From the cell containing the given text, extract its center point as (x, y) coordinate. 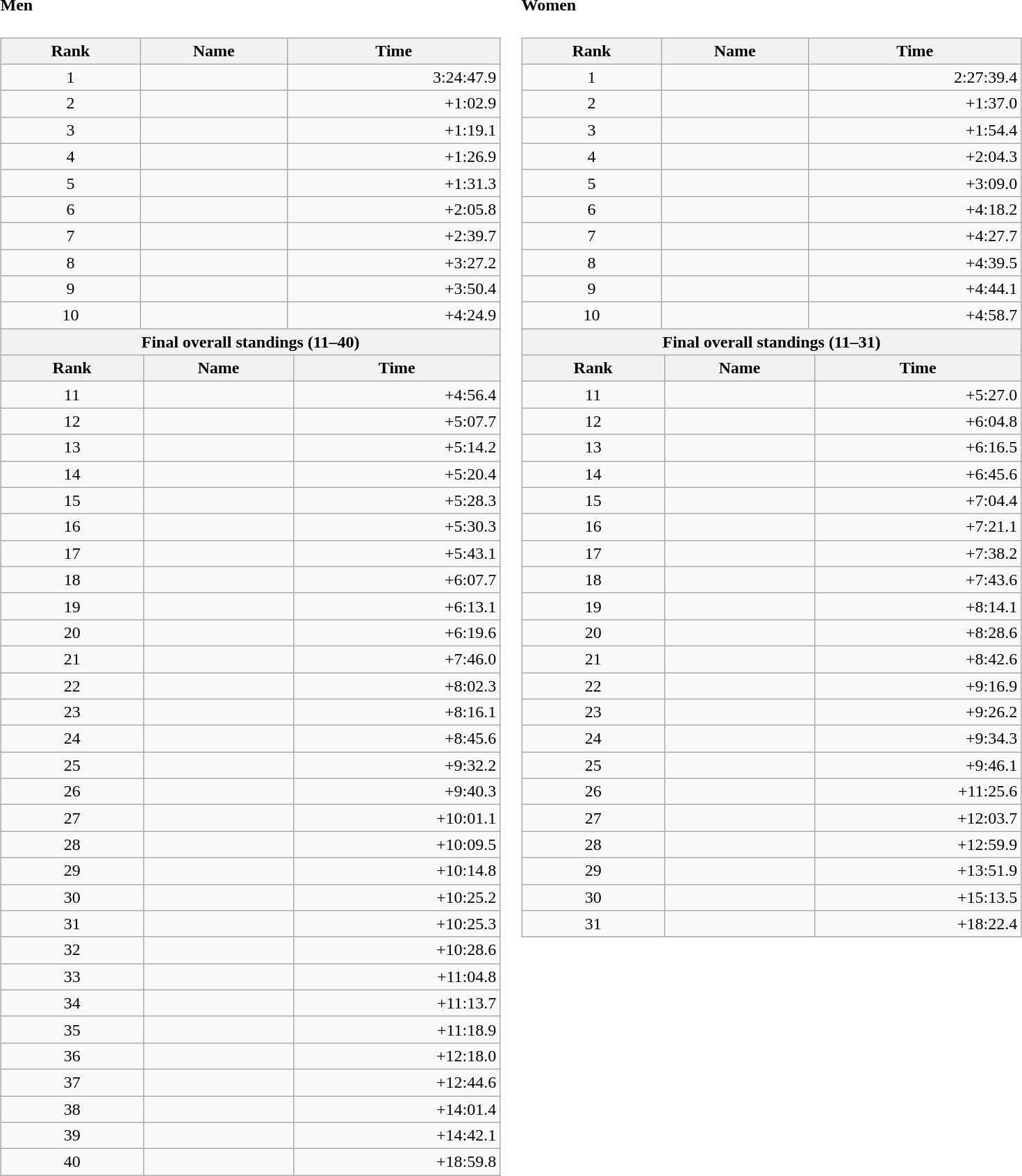
+4:27.7 (915, 236)
+9:32.2 (397, 765)
+12:18.0 (397, 1056)
+5:14.2 (397, 448)
+5:28.3 (397, 500)
+6:04.8 (918, 421)
+1:19.1 (394, 130)
+14:42.1 (397, 1136)
+4:39.5 (915, 263)
+4:44.1 (915, 289)
+1:54.4 (915, 130)
+15:13.5 (918, 897)
+7:46.0 (397, 659)
+10:25.3 (397, 924)
+8:45.6 (397, 739)
+4:24.9 (394, 316)
+5:20.4 (397, 474)
+9:34.3 (918, 739)
+5:43.1 (397, 553)
+1:26.9 (394, 156)
+6:45.6 (918, 474)
Final overall standings (11–31) (771, 342)
+11:13.7 (397, 1003)
+6:13.1 (397, 606)
+2:04.3 (915, 156)
+9:46.1 (918, 765)
+10:01.1 (397, 818)
2:27:39.4 (915, 77)
39 (72, 1136)
+11:04.8 (397, 977)
+2:39.7 (394, 236)
+10:09.5 (397, 844)
+4:58.7 (915, 316)
+4:56.4 (397, 395)
+8:02.3 (397, 686)
+9:16.9 (918, 686)
+3:27.2 (394, 263)
+8:28.6 (918, 632)
34 (72, 1003)
+6:19.6 (397, 632)
+9:40.3 (397, 792)
+7:43.6 (918, 580)
+10:25.2 (397, 897)
+11:18.9 (397, 1029)
38 (72, 1109)
Final overall standings (11–40) (250, 342)
+9:26.2 (918, 712)
+14:01.4 (397, 1109)
33 (72, 977)
+13:51.9 (918, 871)
32 (72, 950)
36 (72, 1056)
+6:07.7 (397, 580)
+18:22.4 (918, 924)
+7:21.1 (918, 527)
+18:59.8 (397, 1162)
+3:50.4 (394, 289)
+1:02.9 (394, 104)
+12:03.7 (918, 818)
+6:16.5 (918, 448)
+5:27.0 (918, 395)
+11:25.6 (918, 792)
+10:14.8 (397, 871)
+3:09.0 (915, 183)
+12:44.6 (397, 1082)
+8:16.1 (397, 712)
+8:42.6 (918, 659)
3:24:47.9 (394, 77)
+8:14.1 (918, 606)
+1:37.0 (915, 104)
+10:28.6 (397, 950)
+2:05.8 (394, 209)
+7:04.4 (918, 500)
35 (72, 1029)
+5:07.7 (397, 421)
+12:59.9 (918, 844)
+5:30.3 (397, 527)
+7:38.2 (918, 553)
+1:31.3 (394, 183)
+4:18.2 (915, 209)
37 (72, 1082)
40 (72, 1162)
